Find where the given text appears and provide that cell's center as [X, Y] coordinate. 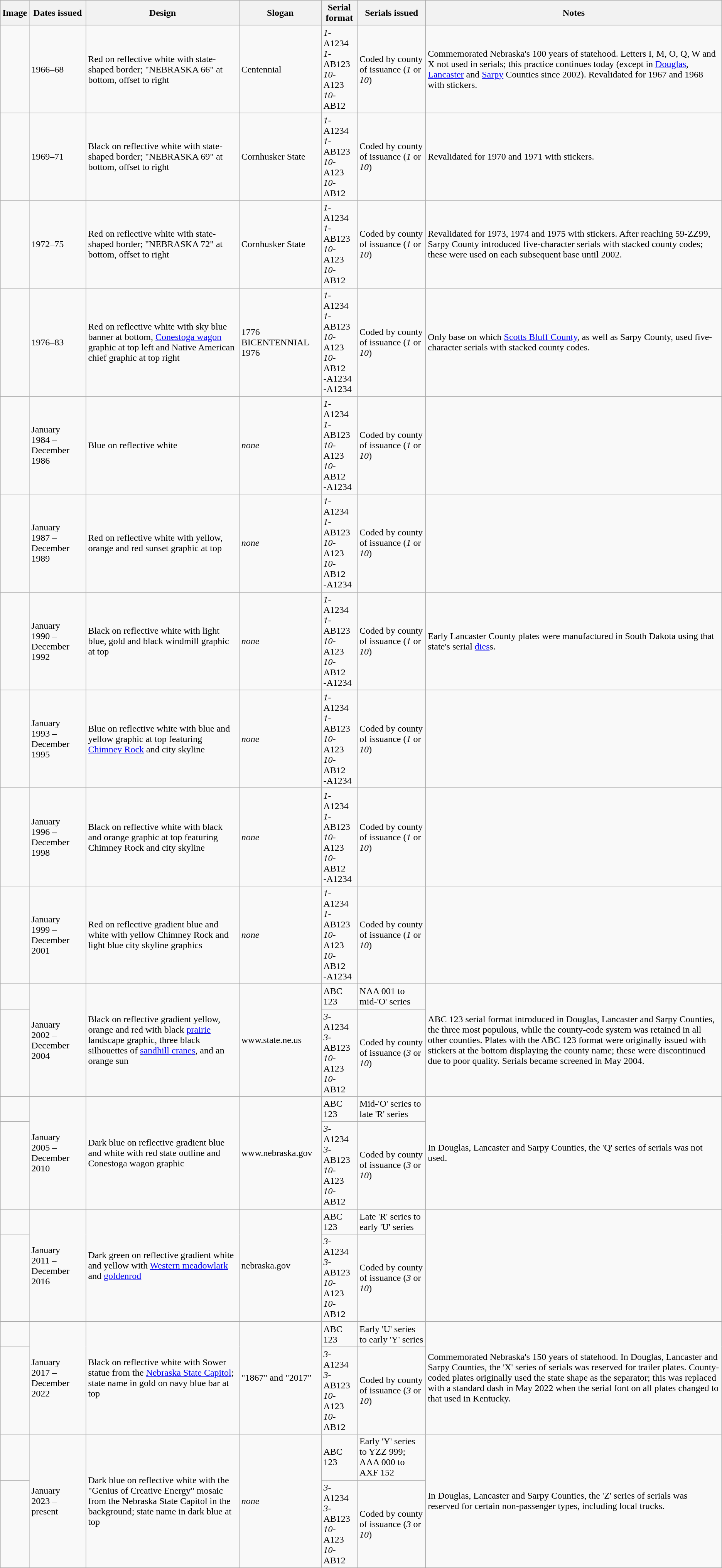
Early 'U' series to early 'Y' series [392, 1334]
1-A12341-AB12310-A12310-AB12-A1234-A1234 [339, 342]
Late 'R' series to early 'U' series [392, 1222]
January 1996 – December 1998 [58, 837]
www.state.ne.us [280, 1040]
"1867" and "2017" [280, 1378]
Serial format [339, 13]
Mid-'O' series to late 'R' series [392, 1109]
Centennial [280, 69]
January 2017 – December 2022 [58, 1378]
Only base on which Scotts Bluff County, as well as Sarpy County, used five-character serials with stacked county codes. [574, 342]
Black on reflective white with state-shaped border; "NEBRASKA 69" at bottom, offset to right [163, 156]
www.nebraska.gov [280, 1153]
nebraska.gov [280, 1265]
1776 BICENTENNIAL 1976 [280, 342]
In Douglas, Lancaster and Sarpy Counties, the 'Q' series of serials was not used. [574, 1153]
Red on reflective gradient blue and white with yellow Chimney Rock and light blue city skyline graphics [163, 935]
Slogan [280, 13]
Early 'Y' series to YZZ 999; AAA 000 to AXF 152 [392, 1457]
January 2002 – December 2004 [58, 1040]
Blue on reflective white with blue and yellow graphic at top featuring Chimney Rock and city skyline [163, 739]
Dates issued [58, 13]
Early Lancaster County plates were manufactured in South Dakota using that state's serial diess. [574, 641]
January 1990 – December 1992 [58, 641]
Revalidated for 1970 and 1971 with stickers. [574, 156]
Red on reflective white with state-shaped border; "NEBRASKA 72" at bottom, offset to right [163, 244]
January 1987 – December 1989 [58, 543]
Black on reflective white with light blue, gold and black windmill graphic at top [163, 641]
In Douglas, Lancaster and Sarpy Counties, the 'Z' series of serials was reserved for certain non-passenger types, including local trucks. [574, 1501]
1969–71 [58, 156]
Red on reflective white with state-shaped border; "NEBRASKA 66" at bottom, offset to right [163, 69]
Red on reflective white with yellow, orange and red sunset graphic at top [163, 543]
1976–83 [58, 342]
Red on reflective white with sky blue banner at bottom, Conestoga wagon graphic at top left and Native American chief graphic at top right [163, 342]
Dark green on reflective gradient white and yellow with Western meadowlark and goldenrod [163, 1265]
Notes [574, 13]
Black on reflective white with black and orange graphic at top featuring Chimney Rock and city skyline [163, 837]
Blue on reflective white [163, 445]
January 2023 – present [58, 1501]
NAA 001 to mid-'O' series [392, 996]
Black on reflective white with Sower statue from the Nebraska State Capitol; state name in gold on navy blue bar at top [163, 1378]
Design [163, 13]
January 1984 – December 1986 [58, 445]
January 2011 – December 2016 [58, 1265]
Serials issued [392, 13]
January 1993 – December 1995 [58, 739]
Dark blue on reflective gradient blue and white with red state outline and Conestoga wagon graphic [163, 1153]
January 2005 – December 2010 [58, 1153]
1966–68 [58, 69]
Image [15, 13]
1972–75 [58, 244]
January 1999 – December 2001 [58, 935]
